Identify which cell holds the provided text, then report its (x, y) central coordinate. 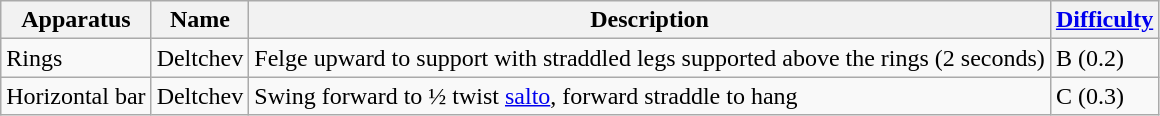
B (0.2) (1104, 58)
C (0.3) (1104, 96)
Swing forward to ½ twist salto, forward straddle to hang (650, 96)
Horizontal bar (76, 96)
Felge upward to support with straddled legs supported above the rings (2 seconds) (650, 58)
Difficulty (1104, 20)
Rings (76, 58)
Name (200, 20)
Apparatus (76, 20)
Description (650, 20)
